Scan for the cell matching the given text and deliver its [X, Y] coordinate at center. 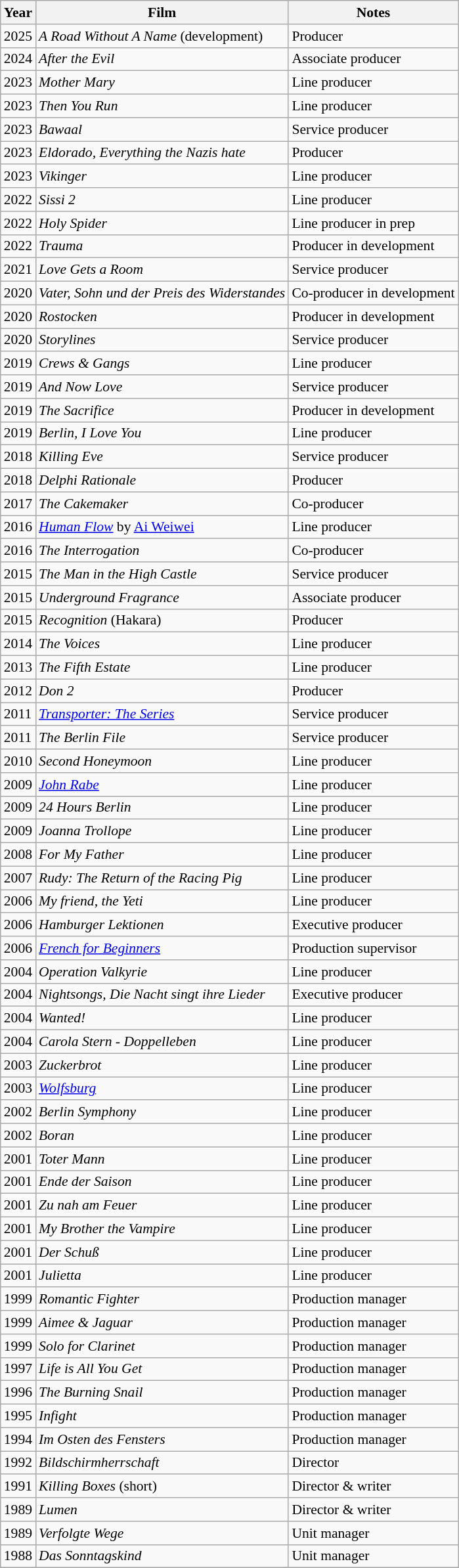
2024 [18, 59]
Nightsongs, Die Nacht singt ihre Lieder [162, 995]
The Berlin File [162, 738]
Infight [162, 1416]
Don 2 [162, 691]
Mother Mary [162, 83]
The Fifth Estate [162, 668]
2021 [18, 270]
Lumen [162, 1510]
Ende der Saison [162, 1182]
Der Schuß [162, 1252]
Recognition (Hakara) [162, 621]
Line producer in prep [373, 223]
Transporter: The Series [162, 714]
Vater, Sohn und der Preis des Widerstandes [162, 294]
Trauma [162, 246]
Sissi 2 [162, 200]
Zu nah am Feuer [162, 1206]
2017 [18, 504]
The Burning Snail [162, 1393]
1995 [18, 1416]
The Sacrifice [162, 410]
Wanted! [162, 1018]
And Now Love [162, 387]
Verfolgte Wege [162, 1533]
Berlin Symphony [162, 1112]
Wolfsburg [162, 1089]
1992 [18, 1463]
Zuckerbrot [162, 1065]
Love Gets a Room [162, 270]
Berlin, I Love You [162, 433]
1994 [18, 1439]
Carola Stern - Doppelleben [162, 1042]
Then You Run [162, 106]
Human Flow by Ai Weiwei [162, 527]
French for Beginners [162, 948]
Co-producer in development [373, 294]
John Rabe [162, 785]
Rudy: The Return of the Racing Pig [162, 878]
2014 [18, 644]
2013 [18, 668]
Eldorado, Everything the Nazis hate [162, 153]
Holy Spider [162, 223]
The Interrogation [162, 551]
The Voices [162, 644]
My Brother the Vampire [162, 1229]
Solo for Clarinet [162, 1346]
Hamburger Lektionen [162, 925]
Im Osten des Fensters [162, 1439]
1988 [18, 1556]
Boran [162, 1135]
Director [373, 1463]
2007 [18, 878]
Operation Valkyrie [162, 972]
My friend, the Yeti [162, 902]
1991 [18, 1487]
2012 [18, 691]
Rostocken [162, 316]
Storylines [162, 340]
Production supervisor [373, 948]
1996 [18, 1393]
Das Sonntagskind [162, 1556]
Killing Boxes (short) [162, 1487]
Aimee & Jaguar [162, 1322]
Julietta [162, 1276]
Bildschirmherrschaft [162, 1463]
Romantic Fighter [162, 1299]
2025 [18, 36]
Killing Eve [162, 457]
Life is All You Get [162, 1369]
Second Honeymoon [162, 761]
2008 [18, 855]
Year [18, 12]
Notes [373, 12]
Delphi Rationale [162, 481]
Film [162, 12]
The Man in the High Castle [162, 574]
Toter Mann [162, 1159]
24 Hours Berlin [162, 808]
1997 [18, 1369]
Crews & Gangs [162, 364]
A Road Without A Name (development) [162, 36]
For My Father [162, 855]
2010 [18, 761]
Vikinger [162, 177]
The Cakemaker [162, 504]
After the Evil [162, 59]
Underground Fragrance [162, 598]
Joanna Trollope [162, 831]
Bawaal [162, 129]
